Locate the cell with the specified text and output its (X, Y) center coordinate. 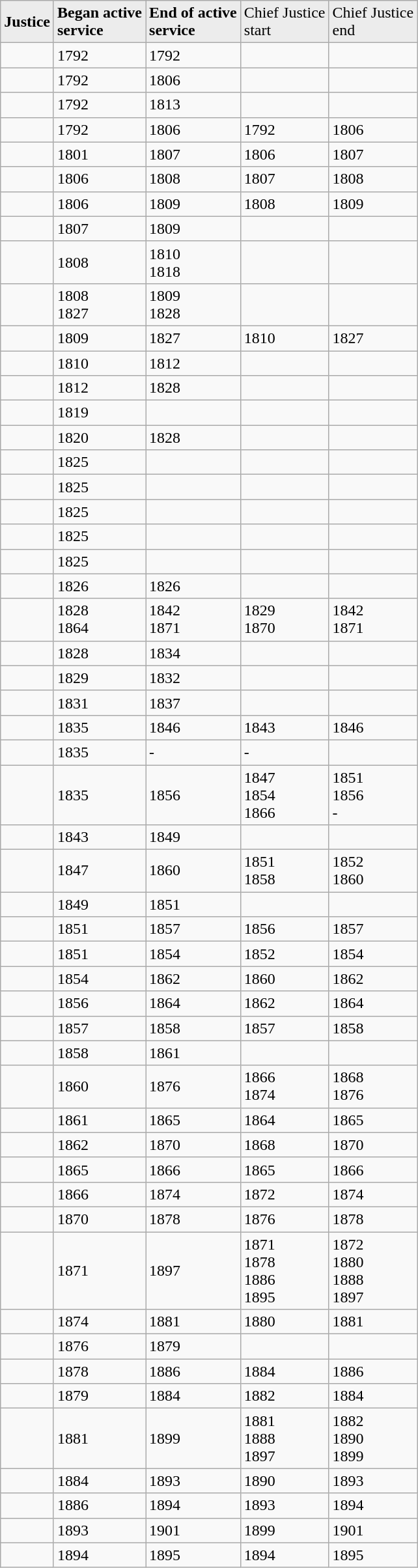
1834 (193, 653)
1852 (285, 954)
18281864 (99, 620)
1872188018881897 (373, 1271)
1868 (285, 1145)
18511858 (285, 871)
Chief Justicestart (285, 22)
1847 (99, 871)
End of activeservice (193, 22)
188118881897 (285, 1438)
1872 (285, 1194)
Justice (27, 22)
1871187818861895 (285, 1271)
1813 (193, 105)
1897 (193, 1271)
1829 (99, 678)
18511856- (373, 794)
18091828 (193, 305)
18081827 (99, 305)
18521860 (373, 871)
1871 (99, 1271)
1880 (285, 1322)
1832 (193, 678)
18681876 (373, 1086)
1801 (99, 154)
1890 (285, 1481)
18101818 (193, 262)
1882 (285, 1396)
18291870 (285, 620)
184718541866 (285, 794)
1820 (99, 438)
Chief Justiceend (373, 22)
188218901899 (373, 1438)
1831 (99, 703)
1837 (193, 703)
18661874 (285, 1086)
1819 (99, 413)
Began activeservice (99, 22)
